Detect which cell encompasses the target text, then output its [X, Y] center coordinate. 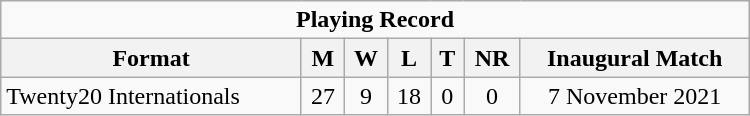
W [366, 58]
7 November 2021 [634, 96]
Playing Record [375, 20]
Format [152, 58]
Twenty20 Internationals [152, 96]
T [448, 58]
NR [492, 58]
9 [366, 96]
M [322, 58]
Inaugural Match [634, 58]
27 [322, 96]
18 [410, 96]
L [410, 58]
